Detect which cell encompasses the target text, then output its (x, y) center coordinate. 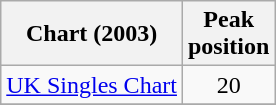
UK Singles Chart (92, 85)
Chart (2003) (92, 34)
Peakposition (228, 34)
20 (228, 85)
